Return the (x, y) coordinate for the center point of the cell that contains the specified text.  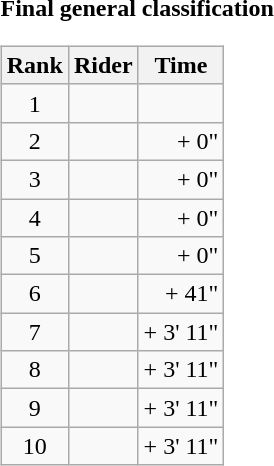
+ 41" (181, 294)
1 (34, 103)
4 (34, 217)
9 (34, 408)
Rank (34, 65)
8 (34, 370)
Rider (103, 65)
Time (181, 65)
6 (34, 294)
5 (34, 256)
7 (34, 332)
2 (34, 141)
3 (34, 179)
10 (34, 446)
